Detect which cell encompasses the target text, then output its (x, y) center coordinate. 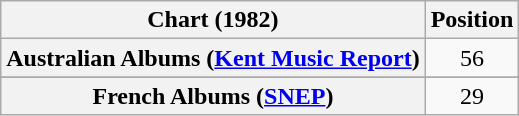
French Albums (SNEP) (213, 96)
Chart (1982) (213, 20)
56 (472, 58)
29 (472, 96)
Position (472, 20)
Australian Albums (Kent Music Report) (213, 58)
